From the cell containing the given text, extract its center point as (x, y) coordinate. 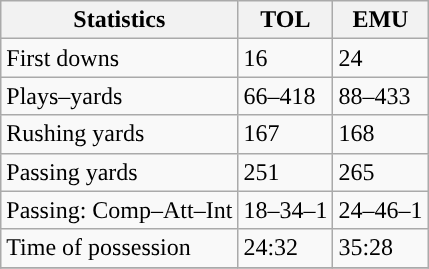
24–46–1 (380, 210)
24 (380, 58)
167 (286, 134)
Rushing yards (120, 134)
Statistics (120, 20)
168 (380, 134)
16 (286, 58)
251 (286, 172)
66–418 (286, 96)
24:32 (286, 248)
Plays–yards (120, 96)
265 (380, 172)
EMU (380, 20)
88–433 (380, 96)
Passing yards (120, 172)
First downs (120, 58)
18–34–1 (286, 210)
Passing: Comp–Att–Int (120, 210)
35:28 (380, 248)
Time of possession (120, 248)
TOL (286, 20)
